Extract the (X, Y) coordinate from the center of the cell holding the provided text.  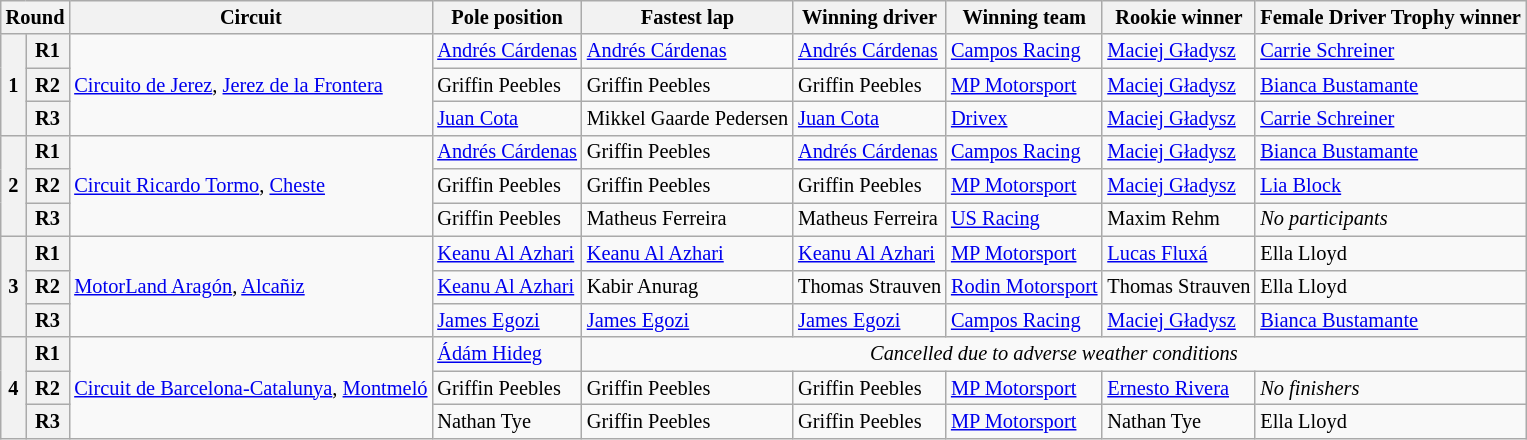
Rookie winner (1178, 17)
Kabir Anurag (688, 287)
Lia Block (1390, 186)
Pole position (507, 17)
3 (14, 286)
4 (14, 388)
No finishers (1390, 388)
Mikkel Gaarde Pedersen (688, 118)
Maxim Rehm (1178, 219)
Circuit Ricardo Tormo, Cheste (250, 186)
Ádám Hideg (507, 354)
Female Driver Trophy winner (1390, 17)
MotorLand Aragón, Alcañiz (250, 286)
Winning driver (870, 17)
US Racing (1024, 219)
Cancelled due to adverse weather conditions (1054, 354)
Circuit de Barcelona-Catalunya, Montmeló (250, 388)
Winning team (1024, 17)
Ernesto Rivera (1178, 388)
Circuito de Jerez, Jerez de la Frontera (250, 84)
Fastest lap (688, 17)
No participants (1390, 219)
Circuit (250, 17)
Lucas Fluxá (1178, 253)
Rodin Motorsport (1024, 287)
1 (14, 84)
2 (14, 186)
Drivex (1024, 118)
Round (36, 17)
